Output the [x, y] coordinate of the center of the cell containing the given text.  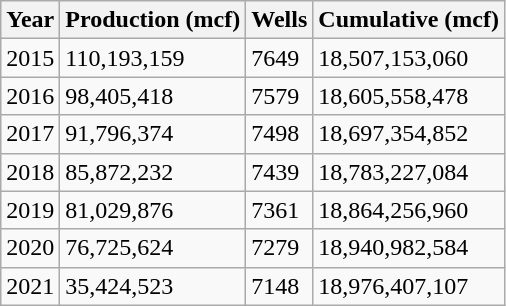
18,783,227,084 [409, 172]
2015 [30, 58]
2017 [30, 134]
18,976,407,107 [409, 286]
2019 [30, 210]
7579 [280, 96]
18,605,558,478 [409, 96]
18,697,354,852 [409, 134]
91,796,374 [153, 134]
7361 [280, 210]
7148 [280, 286]
76,725,624 [153, 248]
2020 [30, 248]
Wells [280, 20]
Production (mcf) [153, 20]
7279 [280, 248]
7498 [280, 134]
2016 [30, 96]
85,872,232 [153, 172]
110,193,159 [153, 58]
7649 [280, 58]
2021 [30, 286]
Year [30, 20]
2018 [30, 172]
35,424,523 [153, 286]
18,507,153,060 [409, 58]
18,940,982,584 [409, 248]
98,405,418 [153, 96]
18,864,256,960 [409, 210]
81,029,876 [153, 210]
7439 [280, 172]
Cumulative (mcf) [409, 20]
